Output the (x, y) coordinate of the center of the cell containing the given text.  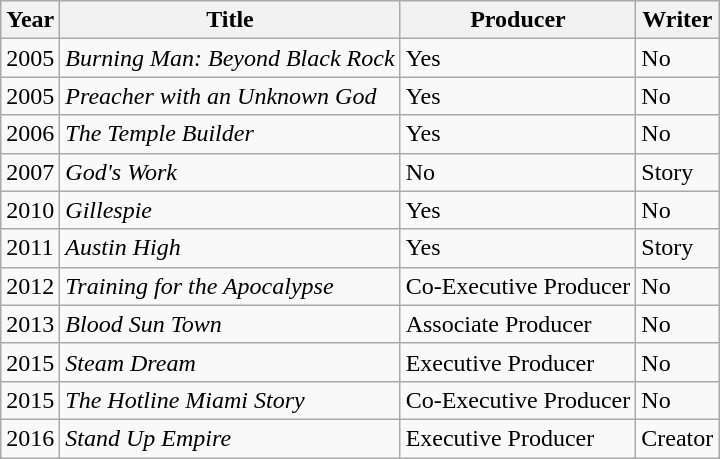
Burning Man: Beyond Black Rock (230, 58)
Producer (518, 20)
Creator (678, 438)
Stand Up Empire (230, 438)
The Hotline Miami Story (230, 400)
Gillespie (230, 210)
Steam Dream (230, 362)
God's Work (230, 172)
Blood Sun Town (230, 324)
2006 (30, 134)
The Temple Builder (230, 134)
2011 (30, 248)
2013 (30, 324)
Associate Producer (518, 324)
Preacher with an Unknown God (230, 96)
2010 (30, 210)
2007 (30, 172)
Title (230, 20)
2016 (30, 438)
Training for the Apocalypse (230, 286)
Year (30, 20)
Austin High (230, 248)
2012 (30, 286)
Writer (678, 20)
